Output the [X, Y] coordinate of the center of the cell containing the given text.  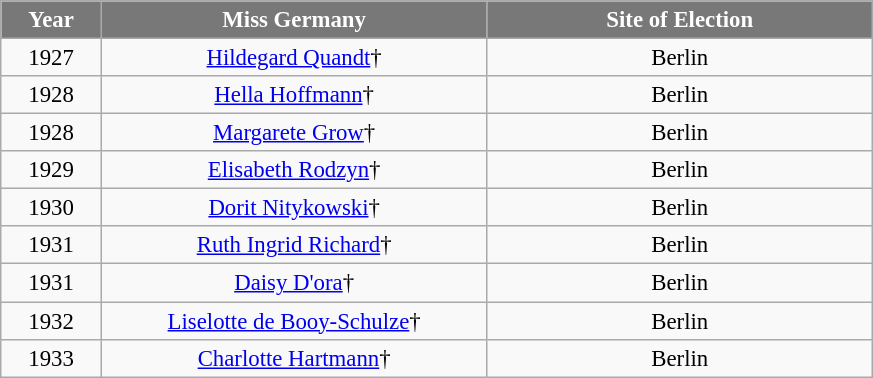
Liselotte de Booy-Schulze† [294, 321]
1932 [52, 321]
Hildegard Quandt† [294, 58]
Site of Election [680, 20]
Ruth Ingrid Richard† [294, 245]
Year [52, 20]
Daisy D'ora† [294, 283]
Miss Germany [294, 20]
Elisabeth Rodzyn† [294, 170]
1927 [52, 58]
1929 [52, 170]
Dorit Nitykowski† [294, 208]
1930 [52, 208]
Charlotte Hartmann† [294, 358]
Margarete Grow† [294, 133]
Hella Hoffmann† [294, 95]
1933 [52, 358]
